Locate the cell with the specified text and output its [X, Y] center coordinate. 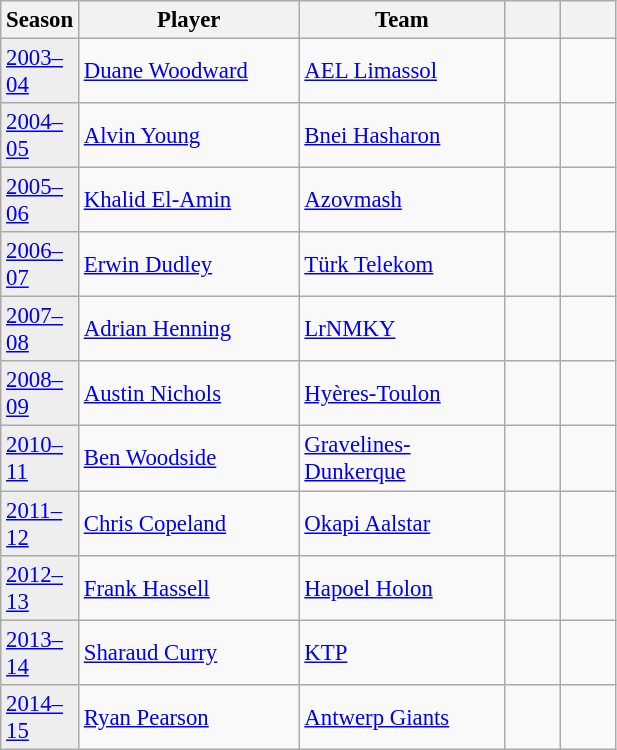
Okapi Aalstar [402, 524]
Türk Telekom [402, 264]
2008–09 [40, 394]
Bnei Hasharon [402, 136]
2005–06 [40, 200]
Adrian Henning [188, 330]
2014–15 [40, 716]
2006–07 [40, 264]
Gravelines-Dunkerque [402, 458]
2004–05 [40, 136]
LrNMKY [402, 330]
Erwin Dudley [188, 264]
Khalid El-Amin [188, 200]
Team [402, 20]
Ryan Pearson [188, 716]
Alvin Young [188, 136]
Frank Hassell [188, 588]
Hyères-Toulon [402, 394]
2010–11 [40, 458]
Season [40, 20]
Duane Woodward [188, 72]
2011–12 [40, 524]
Hapoel Holon [402, 588]
AEL Limassol [402, 72]
Antwerp Giants [402, 716]
2013–14 [40, 652]
2012–13 [40, 588]
Sharaud Curry [188, 652]
Austin Nichols [188, 394]
Azovmash [402, 200]
2003–04 [40, 72]
KTP [402, 652]
Chris Copeland [188, 524]
2007–08 [40, 330]
Player [188, 20]
Ben Woodside [188, 458]
